Provide the (x, y) coordinate of the cell's center where the given text is located.  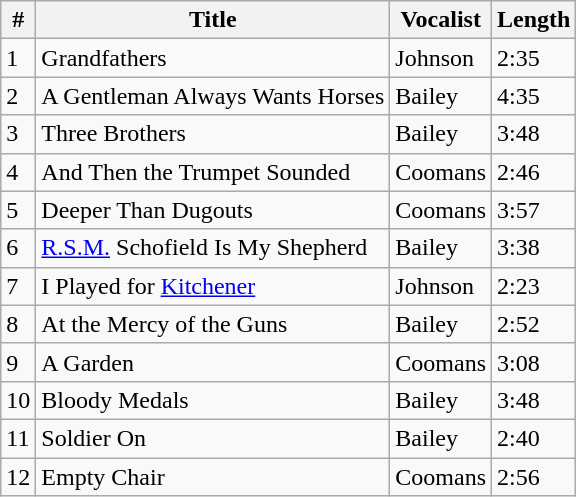
Three Brothers (213, 134)
12 (18, 477)
I Played for Kitchener (213, 286)
2:46 (534, 172)
R.S.M. Schofield Is My Shepherd (213, 248)
7 (18, 286)
And Then the Trumpet Sounded (213, 172)
Grandfathers (213, 58)
2:56 (534, 477)
3:38 (534, 248)
Bloody Medals (213, 400)
5 (18, 210)
11 (18, 438)
9 (18, 362)
2:23 (534, 286)
Title (213, 20)
A Garden (213, 362)
Deeper Than Dugouts (213, 210)
2 (18, 96)
2:52 (534, 324)
8 (18, 324)
At the Mercy of the Guns (213, 324)
4 (18, 172)
2:40 (534, 438)
Empty Chair (213, 477)
3:08 (534, 362)
Soldier On (213, 438)
6 (18, 248)
4:35 (534, 96)
2:35 (534, 58)
1 (18, 58)
Vocalist (441, 20)
A Gentleman Always Wants Horses (213, 96)
3:57 (534, 210)
Length (534, 20)
3 (18, 134)
10 (18, 400)
# (18, 20)
